Extract the [X, Y] coordinate from the center of the cell holding the provided text.  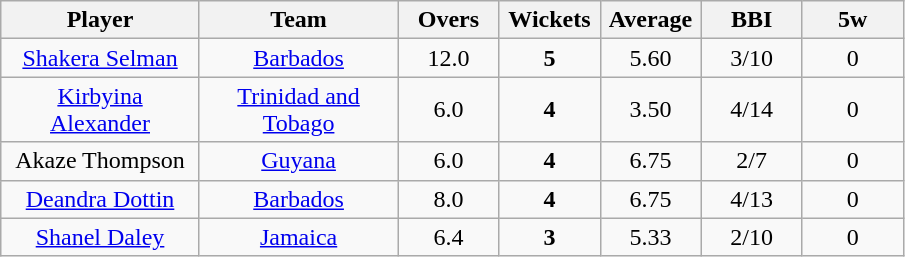
Player [100, 20]
3.50 [650, 110]
8.0 [448, 199]
Average [650, 20]
Shakera Selman [100, 58]
5.33 [650, 237]
2/10 [752, 237]
6.4 [448, 237]
Team [298, 20]
Kirbyina Alexander [100, 110]
4/14 [752, 110]
Deandra Dottin [100, 199]
5w [852, 20]
Guyana [298, 161]
Akaze Thompson [100, 161]
Trinidad and Tobago [298, 110]
12.0 [448, 58]
5 [550, 58]
BBI [752, 20]
2/7 [752, 161]
3/10 [752, 58]
3 [550, 237]
Wickets [550, 20]
Shanel Daley [100, 237]
4/13 [752, 199]
Overs [448, 20]
Jamaica [298, 237]
5.60 [650, 58]
